For the text-containing cell, return its midpoint in [x, y] coordinate format. 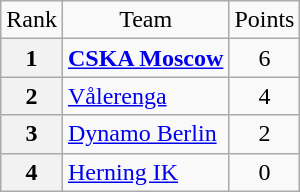
Herning IK [145, 172]
6 [264, 58]
1 [32, 58]
3 [32, 134]
Points [264, 20]
CSKA Moscow [145, 58]
Vålerenga [145, 96]
Rank [32, 20]
0 [264, 172]
Dynamo Berlin [145, 134]
Team [145, 20]
